Locate the cell with the specified text and output its (x, y) center coordinate. 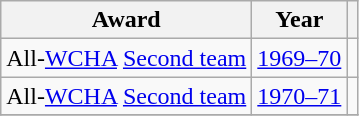
Year (300, 20)
Award (126, 20)
1969–70 (300, 58)
1970–71 (300, 96)
